Find where the given text appears and provide that cell's center as (x, y) coordinate. 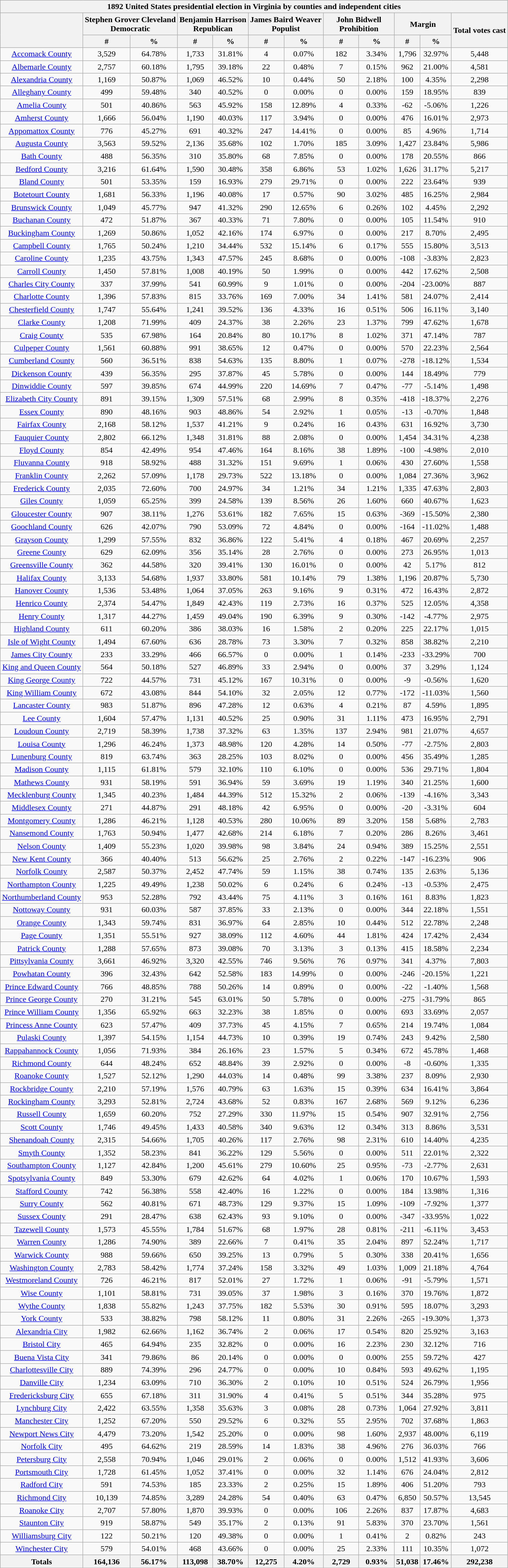
58.92% (154, 463)
71.93% (154, 1050)
Giles County (42, 501)
Danville City (42, 1382)
247 (266, 131)
Highland County (42, 629)
604 (479, 808)
1,551 (479, 910)
151 (266, 463)
7.80% (303, 220)
40.58% (231, 1127)
100 (407, 80)
1,059 (107, 501)
Shenandoah County (42, 1140)
-265 (407, 1319)
53 (341, 169)
49.38% (231, 1536)
593 (407, 1370)
0.15% (376, 67)
54.10% (231, 693)
1,225 (107, 884)
119 (266, 603)
16.43% (436, 591)
2,631 (479, 1165)
Sussex County (42, 1217)
1,982 (107, 1331)
-2.77% (436, 1165)
1,069 (195, 80)
Charlotte County (42, 297)
330 (266, 1114)
790 (195, 527)
-347 (407, 1217)
33.80% (231, 578)
1,013 (479, 552)
889 (107, 1370)
4.15% (303, 1025)
27 (266, 1280)
511 (407, 1153)
41.93% (436, 1459)
1,241 (195, 309)
44.73% (231, 1038)
14.69% (303, 386)
1,345 (107, 795)
0.35% (376, 399)
41.32% (231, 207)
36.22% (231, 1153)
36.86% (231, 539)
57.19% (154, 1089)
891 (107, 399)
37.87% (231, 374)
-31.79% (436, 999)
45.55% (154, 1229)
-62 (407, 105)
27.36% (436, 476)
535 (107, 335)
5,217 (479, 169)
49.49% (154, 884)
2,823 (479, 258)
111 (407, 1549)
473 (407, 718)
752 (195, 1114)
Pulaski County (42, 1038)
1,427 (407, 143)
40.53% (231, 821)
Buena Vista City (42, 1357)
48.16% (154, 412)
Charles City County (42, 284)
230 (407, 1344)
22.17% (436, 629)
12.05% (436, 603)
1.38% (376, 578)
1.83% (303, 1447)
42.68% (231, 833)
3.13% (303, 948)
4,581 (479, 67)
819 (107, 756)
19.76% (436, 1293)
Fauquier County (42, 437)
906 (479, 859)
550 (195, 1421)
1,498 (479, 386)
38.65% (231, 348)
Greene County (42, 552)
1,243 (195, 1306)
39.52% (231, 309)
1,015 (479, 629)
693 (407, 1012)
Prince George County (42, 999)
1,169 (107, 80)
1,620 (479, 680)
Warwick County (42, 1255)
39.25% (231, 1255)
1,309 (195, 399)
33.69% (436, 1012)
396 (107, 974)
Powhatan County (42, 974)
890 (107, 412)
918 (107, 463)
Washington County (42, 1268)
174 (266, 233)
44.99% (231, 386)
73.20% (154, 1434)
5.68% (436, 821)
16.25% (436, 195)
466 (195, 654)
Greensville County (42, 565)
1,317 (107, 616)
53.09% (231, 527)
37.24% (231, 1268)
-2.75% (436, 744)
8.02% (303, 756)
Pittsylvania County (42, 961)
776 (107, 131)
660 (407, 501)
59.66% (154, 1255)
1,895 (479, 705)
Lynchburg City (42, 1408)
2.23% (376, 1344)
0.57% (303, 195)
45.78% (436, 1050)
57.80% (154, 1510)
1,568 (479, 986)
35.17% (231, 1523)
24.28% (231, 1498)
1,450 (107, 271)
39 (266, 1063)
93 (266, 1217)
40.81% (154, 1204)
0.90% (303, 718)
Alexandria City (42, 1331)
386 (195, 629)
75 (266, 897)
67.98% (154, 335)
8.83% (436, 897)
20.69% (436, 539)
48.84% (231, 1063)
31.21% (154, 999)
897 (407, 1242)
136 (266, 309)
3,513 (479, 246)
17.46% (436, 1561)
10.31% (303, 680)
536 (407, 769)
32.91% (436, 1114)
46.92% (154, 961)
0.91% (376, 1306)
Radford City (42, 1485)
Petersburg City (42, 1459)
20.55% (436, 156)
6,236 (479, 1101)
1,154 (195, 1038)
1,299 (107, 539)
Franklin County (42, 476)
2,756 (479, 1114)
362 (107, 565)
13.18% (303, 476)
787 (479, 335)
270 (107, 999)
313 (407, 1127)
0.79% (303, 1255)
1,124 (479, 667)
1.72% (303, 1280)
-204 (407, 284)
3.32% (303, 1268)
1,937 (195, 578)
-33.95% (436, 1217)
1,728 (107, 1472)
40.03% (231, 118)
837 (407, 1510)
2.63% (436, 872)
6.39% (303, 616)
-11.03% (436, 693)
817 (195, 1280)
King George County (42, 680)
-23.00% (436, 284)
39.08% (231, 948)
2,010 (479, 450)
2,757 (107, 67)
1.11% (376, 718)
34.44% (231, 246)
0.65% (376, 1025)
Loudoun County (42, 731)
20.14% (231, 1357)
-278 (407, 360)
3,864 (479, 1089)
1,009 (407, 1268)
1,377 (479, 1204)
40.33% (231, 220)
51.67% (231, 1229)
366 (107, 859)
629 (107, 552)
16.95% (436, 718)
James Baird WeaverPopulist (286, 24)
Westmoreland County (42, 1280)
28.59% (231, 1447)
-18.12% (436, 360)
1,316 (479, 1191)
Rappahannock County (42, 1050)
-3.31% (436, 808)
39.85% (154, 386)
1.15% (303, 872)
7.00% (303, 297)
Goochland County (42, 527)
-20 (407, 808)
569 (407, 1101)
1,127 (107, 1165)
1,666 (107, 118)
Wythe County (42, 1306)
981 (407, 731)
190 (266, 616)
36.74% (231, 1331)
12.89% (303, 105)
1,072 (479, 1549)
363 (195, 756)
31.17% (436, 169)
Lee County (42, 718)
58.19% (154, 782)
41.21% (231, 425)
8.09% (436, 1076)
21.00% (436, 67)
2,257 (479, 539)
50.87% (154, 80)
9.56% (303, 961)
2,937 (407, 1434)
2,315 (107, 1140)
29.01% (231, 1459)
6,850 (407, 1498)
4.35% (436, 80)
1,542 (195, 1434)
2.18% (376, 80)
72 (266, 527)
74.90% (154, 1242)
Elizabeth City County (42, 399)
20.87% (436, 578)
1,190 (195, 118)
43.75% (154, 258)
1892 United States presidential election in Virginia by counties and independent cities (254, 7)
7,803 (479, 961)
3,216 (107, 169)
Cumberland County (42, 360)
43.68% (231, 1101)
5.41% (303, 539)
70 (266, 948)
42.07% (154, 527)
0.81% (376, 1229)
Charlottesville City (42, 1370)
1,477 (195, 833)
1,494 (107, 642)
7.65% (303, 514)
1,838 (107, 1306)
Richmond City (42, 1498)
51.20% (436, 1485)
Buckingham County (42, 233)
1,747 (107, 309)
16.93% (231, 182)
80 (266, 335)
50.26% (231, 986)
337 (107, 284)
110 (266, 769)
37.41% (231, 1472)
1,352 (107, 1153)
3,730 (479, 425)
139 (266, 501)
52.12% (154, 1076)
-5.79% (436, 1280)
52 (266, 1101)
887 (479, 284)
-147 (407, 859)
17.87% (436, 1510)
Total votes cast (479, 30)
558 (195, 1191)
1,296 (107, 744)
983 (107, 705)
1,576 (195, 1089)
4,235 (479, 1140)
1.22% (303, 1191)
35.49% (436, 756)
22 (266, 67)
50.21% (154, 1536)
56.33% (154, 195)
71 (266, 220)
9.69% (303, 463)
29.73% (231, 476)
57.81% (154, 271)
947 (195, 207)
1.85% (303, 1012)
-16.23% (436, 859)
1.58% (303, 629)
6.97% (303, 233)
58.39% (154, 731)
47.62% (436, 322)
178 (407, 156)
792 (195, 897)
3,320 (195, 961)
779 (479, 374)
48.85% (154, 986)
Albemarle County (42, 67)
1,056 (107, 1050)
Smyth County (42, 1153)
60.18% (154, 67)
2.05% (303, 693)
Grayson County (42, 539)
8.68% (303, 258)
45.92% (231, 105)
1,252 (107, 1421)
60.88% (154, 348)
1,678 (479, 322)
27.29% (231, 1114)
Frederick County (42, 488)
37.85% (231, 910)
32.43% (154, 974)
0.37% (376, 603)
3,289 (195, 1498)
465 (107, 1344)
8.86% (436, 1127)
220 (266, 386)
636 (195, 642)
524 (407, 1382)
2,973 (479, 118)
26.16% (231, 1050)
5.83% (376, 1523)
52.81% (154, 1101)
1,823 (479, 897)
24.77% (231, 1370)
2,292 (479, 207)
1,863 (479, 1421)
716 (479, 1344)
16.92% (436, 425)
33.76% (231, 297)
32.10% (231, 769)
52.28% (154, 897)
467 (407, 539)
Buchanan County (42, 220)
8.16% (303, 450)
4,764 (479, 1268)
60.99% (231, 284)
113,098 (195, 1561)
Carroll County (42, 271)
255 (407, 1357)
Clarke County (42, 322)
Portsmouth City (42, 1472)
644 (107, 1063)
26.95% (436, 552)
74.39% (154, 1370)
161 (407, 897)
679 (195, 1178)
-246 (407, 974)
3,531 (479, 1127)
-233 (407, 654)
Dinwiddie County (42, 386)
939 (479, 182)
655 (107, 1395)
4,238 (479, 437)
4.45% (436, 207)
37.75% (231, 1306)
290 (266, 207)
485 (407, 195)
King and Queen County (42, 667)
849 (107, 1178)
Fredericksburg City (42, 1395)
16.11% (436, 309)
34.31% (436, 437)
56.38% (154, 1191)
3.30% (303, 642)
3,606 (479, 1459)
798 (195, 1319)
26 (341, 501)
25.20% (231, 1434)
184 (407, 1191)
271 (107, 808)
Lancaster County (42, 705)
48.00% (436, 1434)
1,020 (195, 846)
Orange County (42, 923)
22.01% (436, 1153)
-33.29% (436, 654)
1,022 (479, 1217)
1,746 (107, 1127)
1,195 (479, 1370)
42.84% (154, 1165)
Mathews County (42, 782)
4.20% (303, 1561)
Spotsylvania County (42, 1178)
820 (407, 1331)
Surry County (42, 1204)
35.68% (231, 143)
14.40% (436, 1140)
642 (195, 974)
59.72% (436, 1357)
866 (479, 156)
57.09% (154, 476)
1.37% (376, 322)
1,131 (195, 718)
13.98% (436, 1191)
286 (407, 833)
6.10% (303, 769)
32.82% (231, 1344)
43.44% (231, 897)
Richmond County (42, 1063)
2,729 (341, 1561)
47.63% (436, 488)
634 (407, 1089)
1,238 (195, 884)
2.85% (303, 923)
-142 (407, 616)
Warren County (42, 1242)
40.86% (154, 105)
20.41% (436, 1255)
12,275 (266, 1561)
Dickenson County (42, 374)
2,930 (479, 1076)
5,448 (479, 54)
495 (107, 1447)
64.62% (154, 1447)
15.25% (436, 846)
9.10% (303, 1217)
63.74% (154, 756)
37.99% (154, 284)
Page County (42, 935)
1,049 (107, 207)
-8 (407, 1063)
91 (341, 1523)
61.45% (154, 1472)
746 (266, 961)
841 (195, 1153)
710 (195, 1382)
-4.98% (436, 450)
47.57% (231, 258)
280 (266, 821)
2,872 (479, 591)
14.41% (303, 131)
954 (195, 450)
-211 (407, 1229)
541 (195, 284)
263 (266, 591)
5,730 (479, 578)
10.60% (303, 1165)
3.94% (303, 118)
63.55% (154, 1408)
384 (195, 1050)
1,358 (195, 1408)
1.09% (376, 1204)
2,580 (479, 1038)
Nottoway County (42, 910)
28.47% (154, 1217)
-164 (407, 527)
1,656 (479, 1255)
-20.15% (436, 974)
1.63% (303, 1089)
3,453 (479, 1229)
1,705 (195, 1140)
456 (407, 756)
742 (107, 1191)
1,558 (479, 463)
1,397 (107, 1038)
-369 (407, 514)
2,791 (479, 718)
Prince William County (42, 1012)
233 (107, 654)
927 (195, 935)
44.03% (231, 1076)
49.45% (154, 1127)
0.18% (376, 539)
1.19% (376, 782)
-108 (407, 258)
32.97% (436, 54)
18.58% (436, 948)
22.23% (436, 348)
4.59% (436, 705)
Montgomery County (42, 821)
0.43% (376, 425)
31.90% (231, 1395)
59.74% (154, 923)
1.35% (303, 731)
39.15% (154, 399)
1,849 (195, 603)
36.30% (231, 1382)
1,221 (479, 974)
2.73% (303, 603)
38.03% (231, 629)
Henry County (42, 616)
49.04% (231, 616)
570 (407, 348)
York County (42, 1319)
0.50% (376, 744)
42.16% (231, 233)
1,590 (195, 169)
11 (266, 1319)
399 (195, 501)
2,564 (479, 348)
3,461 (479, 833)
1.97% (303, 1229)
-275 (407, 999)
1,468 (479, 1050)
219 (195, 1447)
61.81% (154, 769)
10,139 (107, 1498)
671 (195, 1204)
2.13% (303, 910)
Halifax County (42, 578)
610 (407, 1140)
3.20% (376, 821)
40.67% (436, 501)
24.04% (436, 1472)
1,288 (107, 948)
1,681 (107, 195)
532 (266, 246)
-73 (407, 1165)
Appomattox County (42, 131)
21.18% (436, 1268)
506 (407, 309)
0.26% (376, 207)
35.80% (231, 156)
1,351 (107, 935)
367 (195, 220)
0.73% (376, 1408)
991 (195, 348)
Stafford County (42, 1191)
9.63% (303, 1127)
663 (195, 1012)
67.60% (154, 642)
0.82% (436, 1536)
27.60% (436, 463)
0.21% (376, 705)
4,657 (479, 731)
24.97% (231, 488)
48.98% (231, 744)
311 (195, 1395)
-5.14% (436, 386)
53.35% (154, 182)
2,558 (107, 1459)
8.70% (436, 233)
2,434 (479, 935)
2,551 (479, 846)
10.06% (303, 821)
35 (341, 1242)
2,234 (479, 948)
3.29% (436, 667)
-18.37% (436, 399)
3,140 (479, 309)
237 (407, 1076)
222 (407, 182)
793 (479, 1485)
103 (266, 756)
4.37% (436, 961)
296 (195, 1370)
63.01% (231, 999)
32.23% (231, 1012)
2.31% (376, 1140)
2,802 (107, 437)
4.84% (303, 527)
1.57% (303, 1050)
3,529 (107, 54)
6.95% (303, 808)
28.25% (231, 756)
112 (266, 935)
22.78% (436, 923)
39.05% (231, 1293)
2.95% (376, 1421)
1,235 (107, 258)
1.99% (303, 271)
0.40% (303, 1498)
2,136 (195, 143)
Newport News City (42, 1434)
525 (407, 603)
Accomack County (42, 54)
988 (107, 1255)
442 (407, 271)
7.85% (303, 156)
-6.11% (436, 1229)
21.25% (436, 782)
47.28% (231, 705)
49 (341, 1268)
5.17% (436, 565)
76 (341, 961)
105 (407, 220)
1,733 (195, 54)
1,534 (479, 360)
1,571 (479, 1280)
42.55% (231, 961)
56.04% (154, 118)
3,811 (479, 1408)
2.08% (303, 437)
549 (195, 1523)
18.49% (436, 374)
0.93% (376, 1561)
587 (195, 910)
1,459 (195, 616)
22.66% (231, 1242)
1,848 (479, 412)
217 (407, 233)
0.05% (376, 412)
812 (479, 565)
1,714 (479, 131)
74.85% (154, 1498)
64.94% (154, 1344)
1,226 (479, 105)
Chesterfield County (42, 309)
62.66% (154, 1331)
0.97% (376, 961)
57.55% (154, 539)
53.48% (154, 591)
Bristol City (42, 1344)
37.32% (231, 731)
1,433 (195, 1127)
468 (195, 1549)
799 (407, 322)
-0.53% (436, 884)
-139 (407, 795)
65.25% (154, 501)
1,593 (479, 1178)
44.57% (154, 680)
9.42% (436, 1038)
23.84% (436, 143)
12.65% (303, 207)
430 (407, 463)
Norfolk City (42, 1447)
Botetourt County (42, 195)
Rockbridge County (42, 1089)
Fluvanna County (42, 463)
130 (266, 565)
2,422 (107, 1408)
Williamsburg City (42, 1536)
Hanover County (42, 591)
0.77% (376, 693)
53.61% (231, 514)
4.60% (303, 935)
831 (195, 923)
3,343 (479, 795)
0.84% (376, 1370)
50.86% (154, 233)
1,484 (195, 795)
37.05% (231, 591)
70.94% (154, 1459)
48.73% (231, 1204)
Lunenburg County (42, 756)
5,136 (479, 872)
674 (195, 386)
815 (195, 297)
40.19% (231, 271)
8.56% (303, 501)
38.09% (231, 935)
0.89% (303, 986)
44.87% (154, 808)
560 (107, 360)
-19.30% (436, 1319)
58.42% (154, 1268)
358 (266, 169)
-0.70% (436, 412)
10.14% (303, 578)
6.86% (303, 169)
3.38% (376, 1076)
50.37% (154, 872)
17.62% (436, 271)
-22 (407, 986)
18.95% (436, 92)
45.12% (231, 680)
40.23% (154, 795)
85 (407, 131)
Madison County (42, 769)
788 (195, 986)
1,046 (195, 1459)
45.77% (154, 207)
513 (195, 859)
50.02% (231, 884)
0.10% (303, 1382)
626 (107, 527)
Roanoke City (42, 1510)
55 (341, 1421)
Gloucester County (42, 514)
-4.16% (436, 795)
1.81% (376, 935)
Brunswick County (42, 207)
39.18% (231, 67)
527 (195, 667)
415 (407, 948)
52.58% (231, 974)
2,812 (479, 1472)
953 (107, 897)
Middlesex County (42, 808)
1,276 (195, 514)
4,358 (479, 603)
Nansemond County (42, 833)
35.14% (231, 552)
24 (341, 846)
3,133 (107, 578)
2.68% (376, 1101)
-3.83% (436, 258)
1,208 (107, 322)
164,136 (107, 1561)
1,356 (107, 1012)
10.67% (436, 1178)
Benjamin HarrisonRepublican (213, 24)
8.26% (436, 833)
Stephen Grover ClevelandDemocratic (130, 24)
46.24% (154, 744)
9.12% (436, 1101)
3.02% (376, 195)
1,717 (479, 1242)
Northampton County (42, 884)
18.07% (436, 1306)
Scott County (42, 1127)
2,168 (107, 425)
439 (107, 374)
40.26% (231, 1140)
3.34% (376, 54)
183 (266, 974)
1,626 (407, 169)
50.24% (154, 246)
273 (407, 552)
62.09% (154, 552)
74.53% (154, 1485)
295 (195, 374)
2,587 (107, 872)
42.49% (154, 450)
3,163 (479, 1331)
873 (195, 948)
Campbell County (42, 246)
0.95% (376, 1165)
67.18% (154, 1395)
-11.02% (436, 527)
4,479 (107, 1434)
90 (341, 195)
1,956 (479, 1382)
Louisa County (42, 744)
338 (407, 1255)
Totals (42, 1561)
276 (407, 1447)
1,269 (107, 233)
-91 (407, 1280)
3,563 (107, 143)
1,008 (195, 271)
356 (195, 552)
49.62% (436, 1370)
2,374 (107, 603)
52.01% (231, 1280)
9.37% (303, 1204)
24.58% (231, 501)
38.70% (231, 1561)
0.83% (303, 1101)
2,057 (479, 1012)
Alexandria County (42, 80)
611 (107, 629)
17.42% (436, 935)
Bedford County (42, 169)
23.33% (231, 1485)
-7.92% (436, 1204)
48.86% (231, 412)
-4.77% (436, 616)
235 (195, 1344)
2,984 (479, 195)
2,975 (479, 616)
5,986 (479, 143)
564 (107, 667)
910 (479, 220)
47.46% (231, 450)
47.74% (231, 872)
Northumberland County (42, 897)
21.07% (436, 731)
1,128 (195, 821)
87 (407, 705)
40.40% (154, 859)
39.93% (231, 1510)
Staunton City (42, 1523)
1,600 (479, 782)
702 (407, 1421)
476 (407, 118)
11.97% (303, 1114)
45.61% (231, 1165)
650 (195, 1255)
1,285 (479, 756)
10.17% (303, 335)
35.28% (436, 1395)
48.18% (231, 808)
1.14% (376, 1472)
310 (195, 156)
Wise County (42, 1293)
2,298 (479, 80)
58.87% (154, 1523)
19.74% (436, 1025)
John BidwellProhibition (359, 24)
Essex County (42, 412)
88 (266, 437)
Floyd County (42, 450)
15.32% (303, 795)
499 (107, 92)
71.99% (154, 322)
Bland County (42, 182)
66.12% (154, 437)
1,537 (195, 425)
2,495 (479, 233)
1,101 (107, 1293)
89 (341, 821)
13,545 (479, 1498)
-1.40% (436, 986)
2.99% (303, 399)
67.20% (154, 1421)
2,719 (107, 731)
Prince Edward County (42, 986)
919 (107, 1523)
25.92% (436, 1331)
57.51% (231, 399)
Amelia County (42, 105)
Mecklenburg County (42, 795)
53.30% (154, 1178)
56.17% (154, 1561)
16.41% (436, 1089)
51,038 (407, 1561)
55.82% (154, 1306)
54.47% (154, 603)
1,623 (479, 501)
903 (195, 412)
1,784 (195, 1229)
4.28% (303, 744)
1,560 (479, 693)
975 (479, 1395)
58.23% (154, 1153)
Amherst County (42, 118)
2,707 (107, 1510)
22.18% (436, 910)
2,262 (107, 476)
106 (341, 1510)
1,536 (107, 591)
24.07% (436, 297)
Craig County (42, 335)
Alleghany County (42, 92)
0.33% (376, 105)
854 (107, 450)
54.68% (154, 578)
Rockingham County (42, 1101)
4.11% (303, 897)
20.84% (231, 335)
1,604 (107, 718)
Manchester City (42, 1421)
1,200 (195, 1165)
55.51% (154, 935)
36.51% (154, 360)
Culpeper County (42, 348)
-5.06% (436, 105)
652 (195, 1063)
320 (195, 565)
0.17% (376, 246)
1,234 (107, 1382)
Isle of Wight County (42, 642)
79.86% (154, 1357)
865 (479, 999)
43.08% (154, 693)
52.24% (436, 1242)
-9 (407, 680)
Fairfax County (42, 425)
0.31% (376, 591)
2,248 (479, 923)
545 (195, 999)
555 (407, 246)
623 (107, 1025)
30.48% (231, 169)
73 (266, 642)
50.18% (154, 667)
638 (195, 1217)
Margin (423, 24)
2.04% (376, 1242)
60.03% (154, 910)
45.27% (154, 131)
Nelson County (42, 846)
2,452 (195, 872)
30 (341, 1306)
54.01% (154, 1549)
1,774 (195, 1268)
39.98% (231, 846)
1,396 (107, 297)
371 (407, 335)
2.33% (376, 1549)
13 (266, 1255)
50.57% (436, 1498)
722 (107, 680)
31.32% (231, 463)
56.62% (231, 859)
-172 (407, 693)
1,115 (107, 769)
4.33% (303, 309)
11.54% (436, 220)
64.78% (154, 54)
40.08% (231, 195)
Princess Anne County (42, 1025)
-15.50% (436, 514)
23.70% (436, 1523)
1,763 (107, 833)
2,414 (479, 297)
1.70% (303, 143)
Patrick County (42, 948)
35.63% (231, 1408)
144 (407, 374)
6.18% (303, 833)
King William County (42, 693)
406 (407, 1485)
66.57% (231, 654)
46.89% (231, 667)
10.35% (436, 1549)
44.39% (231, 795)
2,035 (107, 488)
55.64% (154, 309)
-100 (407, 450)
844 (195, 693)
39.41% (231, 565)
57.65% (154, 948)
Southampton County (42, 1165)
726 (107, 1280)
Augusta County (42, 143)
858 (407, 642)
839 (479, 92)
0.14% (376, 654)
1,795 (195, 67)
137 (341, 731)
40.32% (231, 131)
522 (266, 476)
1,488 (479, 527)
1,409 (107, 846)
James City County (42, 654)
55.23% (154, 846)
58.81% (154, 1293)
44.58% (154, 565)
79 (341, 578)
3,962 (479, 476)
2,508 (479, 271)
9.16% (303, 591)
5.53% (303, 1306)
Roanoke County (42, 1076)
46.52% (231, 80)
838 (195, 360)
1,870 (195, 1510)
427 (479, 1357)
424 (407, 935)
28.78% (231, 642)
1,527 (107, 1076)
Henrico County (42, 603)
533 (107, 1319)
1,348 (195, 437)
40.79% (231, 1089)
59.48% (154, 92)
42.62% (231, 1178)
1,765 (107, 246)
-418 (407, 399)
292,238 (479, 1561)
0.25% (303, 1485)
0.80% (303, 1319)
86 (195, 1357)
27.92% (436, 1408)
1,162 (195, 1331)
1,290 (195, 1076)
5.56% (303, 1153)
57.83% (154, 297)
832 (195, 539)
-0.56% (436, 680)
44.27% (154, 616)
47.14% (436, 335)
2,276 (479, 399)
1.03% (376, 1268)
48.24% (154, 1063)
-0.60% (436, 1063)
563 (195, 105)
896 (195, 705)
Norfolk County (42, 872)
Russell County (42, 1114)
1,454 (407, 437)
36.94% (231, 782)
-109 (407, 1204)
32.12% (436, 1344)
562 (107, 1204)
1,804 (479, 769)
2,322 (479, 1153)
44 (341, 935)
2,475 (479, 884)
1,659 (107, 1114)
54.66% (154, 1140)
72.60% (154, 488)
631 (407, 425)
62.43% (231, 1217)
59.52% (154, 143)
8.80% (303, 360)
Tazewell County (42, 1229)
14.99% (303, 974)
42.40% (231, 1191)
3.69% (303, 782)
54.63% (231, 360)
170 (407, 1178)
New Kent County (42, 859)
42.43% (231, 603)
1,872 (479, 1293)
65.92% (154, 1012)
1,178 (195, 476)
Caroline County (42, 258)
24.37% (231, 322)
2,724 (195, 1101)
61.64% (154, 169)
4.02% (303, 1178)
6,119 (479, 1434)
99 (341, 1076)
691 (195, 131)
1,512 (407, 1459)
3.09% (376, 143)
1.01% (303, 284)
225 (407, 629)
0.22% (376, 859)
0.08% (303, 1408)
1.41% (376, 297)
43.66% (231, 1549)
36.97% (231, 923)
595 (407, 1306)
169 (266, 297)
15.14% (303, 246)
38.11% (154, 514)
36.03% (436, 1447)
37.68% (436, 1421)
1.98% (303, 1293)
0.94% (376, 846)
597 (107, 386)
37.73% (231, 1025)
1,573 (107, 1229)
245 (266, 258)
50.94% (154, 833)
29.52% (231, 1421)
3,661 (107, 961)
23.64% (436, 182)
1,796 (407, 54)
1,210 (195, 246)
Bath County (42, 156)
1,738 (195, 731)
2,380 (479, 514)
3.84% (303, 846)
962 (407, 67)
676 (407, 1472)
54.15% (154, 1038)
63.09% (154, 1382)
33.29% (154, 654)
15.80% (436, 246)
4,683 (479, 1510)
26.79% (436, 1382)
Winchester City (42, 1549)
